Detect which cell encompasses the target text, then output its [X, Y] center coordinate. 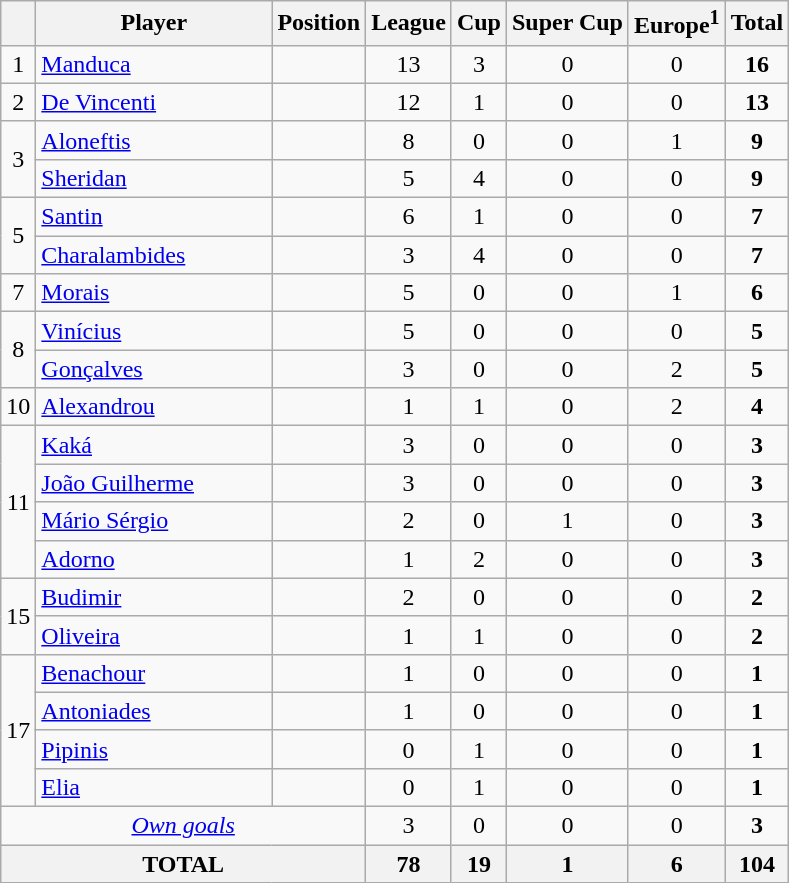
11 [18, 502]
Position [319, 24]
Pipinis [154, 749]
Kaká [154, 445]
Total [757, 24]
João Guilherme [154, 483]
Gonçalves [154, 369]
Budimir [154, 597]
78 [409, 864]
Charalambides [154, 255]
Benachour [154, 673]
Europe1 [676, 24]
17 [18, 730]
16 [757, 64]
12 [409, 102]
Manduca [154, 64]
Sheridan [154, 178]
Player [154, 24]
Vinícius [154, 331]
Super Cup [567, 24]
Antoniades [154, 711]
Elia [154, 787]
Own goals [184, 826]
19 [478, 864]
Santin [154, 217]
Morais [154, 293]
Alexandrou [154, 407]
De Vincenti [154, 102]
TOTAL [184, 864]
10 [18, 407]
Adorno [154, 559]
Aloneftis [154, 140]
15 [18, 616]
League [409, 24]
104 [757, 864]
Mário Sérgio [154, 521]
Cup [478, 24]
Oliveira [154, 635]
